Locate the cell with the specified text and output its (x, y) center coordinate. 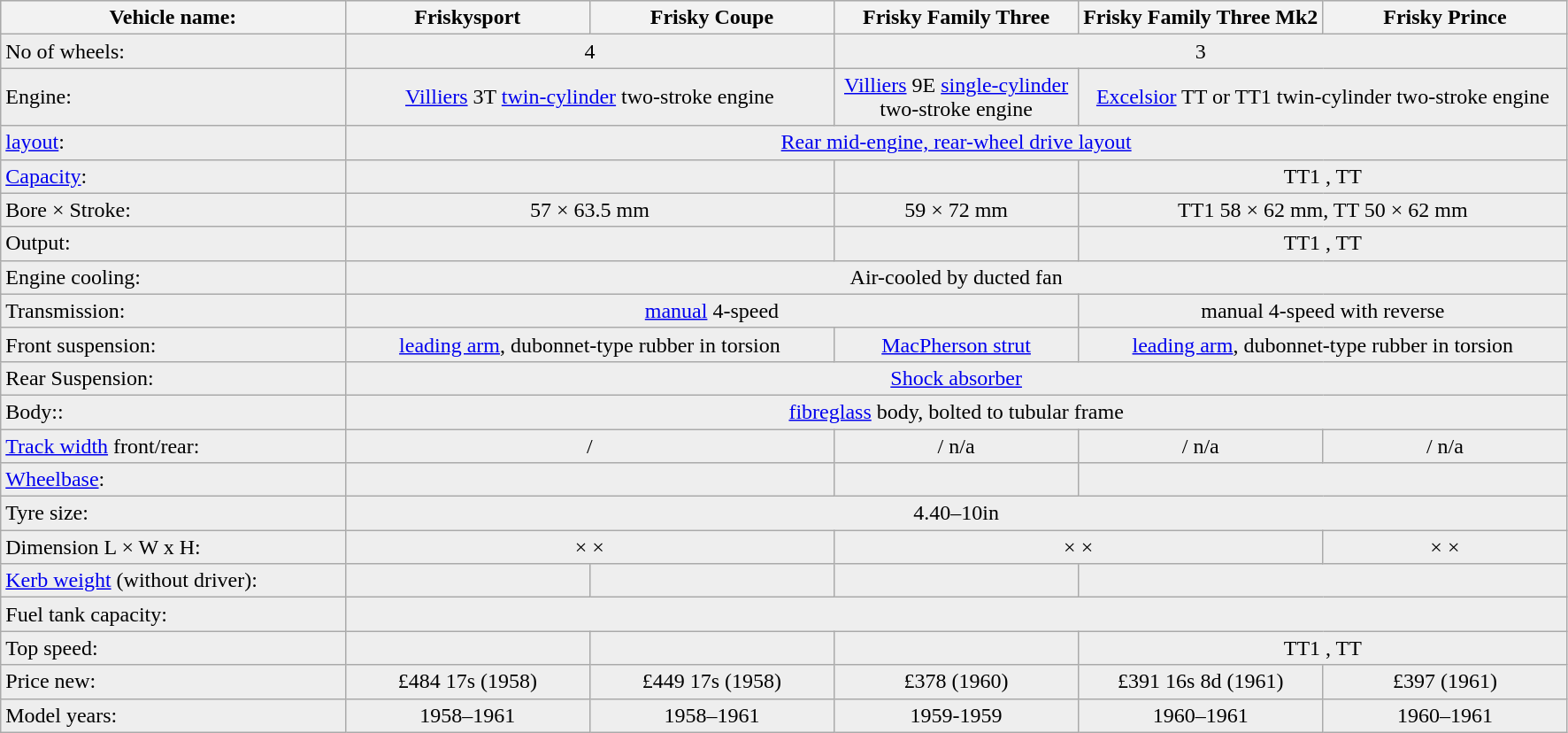
4 (589, 51)
Kerb weight (without driver): (173, 581)
Frisky Family Three Mk2 (1201, 18)
Dimension L × W x H: (173, 547)
Villiers 3T twin-cylinder two-stroke engine (589, 97)
59 × 72 mm (957, 210)
manual 4-speed (711, 311)
Bore × Stroke: (173, 210)
Frisky Coupe (711, 18)
Front suspension: (173, 344)
Body:: (173, 412)
Fuel tank capacity: (173, 614)
£391 16s 8d (1961) (1201, 682)
Engine cooling: (173, 277)
Excelsior TT or TT1 twin-cylinder two-stroke engine (1323, 97)
Vehicle name: (173, 18)
Price new: (173, 682)
3 (1202, 51)
57 × 63.5 mm (589, 210)
Frisky Family Three (957, 18)
Output: (173, 243)
fibreglass body, bolted to tubular frame (956, 412)
Air-cooled by ducted fan (956, 277)
£449 17s (1958) (711, 682)
Engine: (173, 97)
Rear Suspension: (173, 378)
Wheelbase: (173, 480)
1959-1959 (957, 715)
Villiers 9E single-cylinder two-stroke engine (957, 97)
4.40–10in (956, 513)
Model years: (173, 715)
Tyre size: (173, 513)
Frisky Prince (1445, 18)
Top speed: (173, 648)
£378 (1960) (957, 682)
Track width front/rear: (173, 445)
Transmission: (173, 311)
TT1 58 × 62 mm, TT 50 × 62 mm (1323, 210)
manual 4-speed with reverse (1323, 311)
No of wheels: (173, 51)
£484 17s (1958) (467, 682)
Rear mid-engine, rear-wheel drive layout (956, 143)
/ (589, 445)
MacPherson strut (957, 344)
Friskysport (467, 18)
Capacity: (173, 176)
layout: (173, 143)
£397 (1961) (1445, 682)
Shock absorber (956, 378)
